Detect which cell encompasses the target text, then output its (x, y) center coordinate. 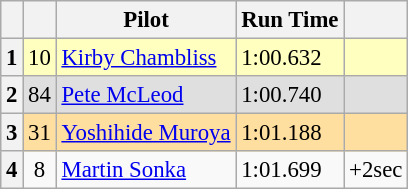
84 (40, 95)
Martin Sonka (146, 170)
Pete McLeod (146, 95)
1:00.740 (290, 95)
2 (12, 95)
31 (40, 133)
10 (40, 58)
4 (12, 170)
Run Time (290, 20)
3 (12, 133)
1:01.188 (290, 133)
1 (12, 58)
Kirby Chambliss (146, 58)
+2sec (376, 170)
1:01.699 (290, 170)
Yoshihide Muroya (146, 133)
Pilot (146, 20)
1:00.632 (290, 58)
8 (40, 170)
